Identify which cell holds the provided text, then report its (x, y) central coordinate. 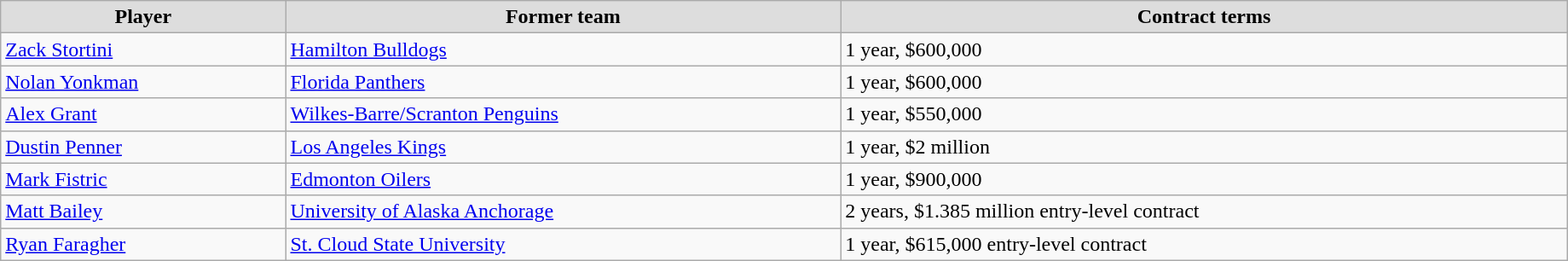
Ryan Faragher (143, 244)
Nolan Yonkman (143, 82)
Zack Stortini (143, 49)
Florida Panthers (563, 82)
Player (143, 17)
2 years, $1.385 million entry-level contract (1204, 212)
Hamilton Bulldogs (563, 49)
Contract terms (1204, 17)
Edmonton Oilers (563, 179)
Dustin Penner (143, 147)
St. Cloud State University (563, 244)
1 year, $550,000 (1204, 114)
University of Alaska Anchorage (563, 212)
Alex Grant (143, 114)
1 year, $2 million (1204, 147)
Matt Bailey (143, 212)
Former team (563, 17)
Los Angeles Kings (563, 147)
Mark Fistric (143, 179)
1 year, $900,000 (1204, 179)
1 year, $615,000 entry-level contract (1204, 244)
Wilkes-Barre/Scranton Penguins (563, 114)
